Determine the (X, Y) coordinate at the center of the cell enclosing the given text.  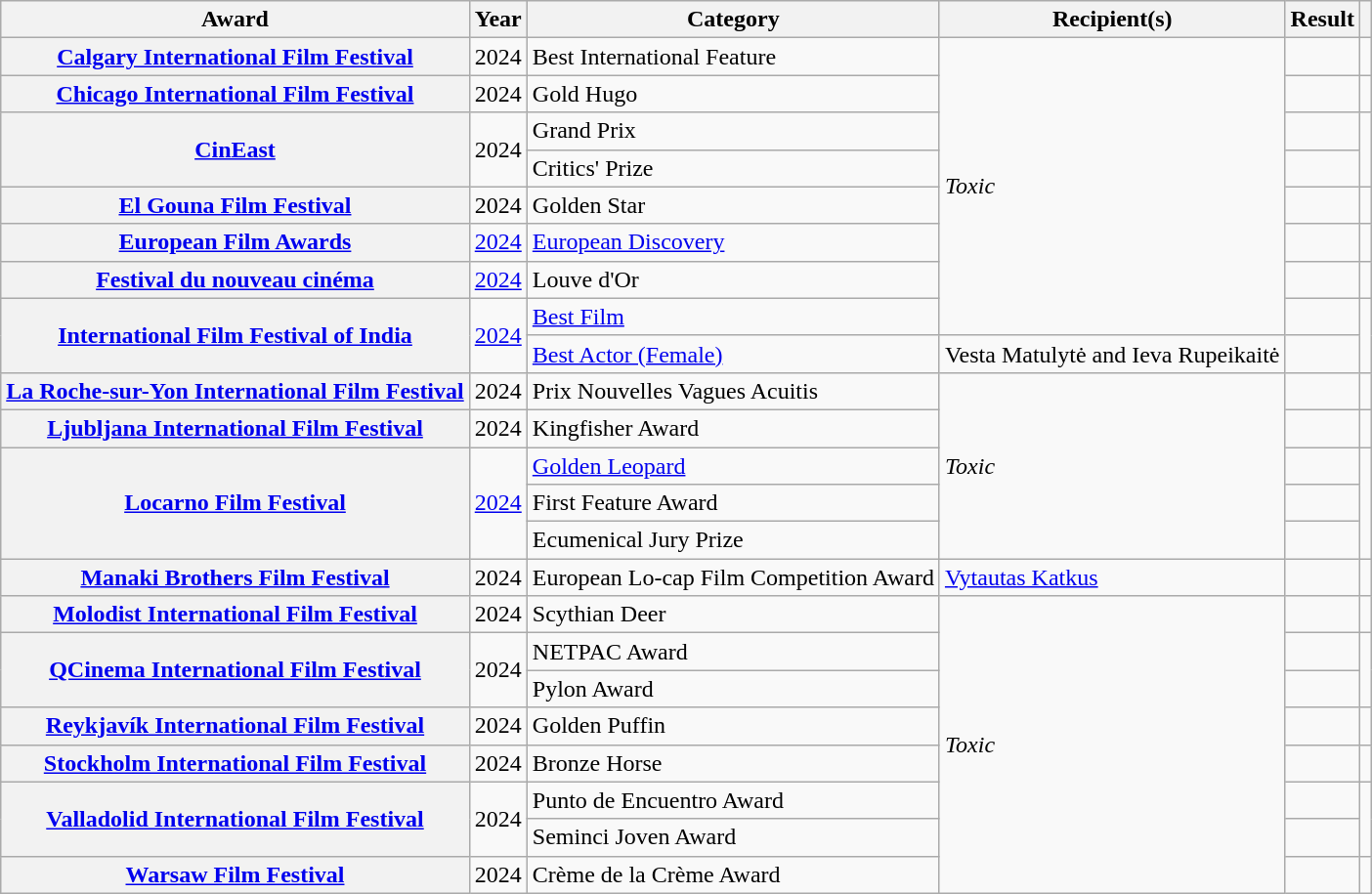
Manaki Brothers Film Festival (235, 577)
La Roche-sur-Yon International Film Festival (235, 391)
First Feature Award (733, 503)
Best International Feature (733, 57)
Scythian Deer (733, 615)
Seminci Joven Award (733, 837)
Louve d'Or (733, 279)
Critics' Prize (733, 168)
Molodist International Film Festival (235, 615)
Prix Nouvelles Vagues Acuitis (733, 391)
Stockholm International Film Festival (235, 763)
Crème de la Crème Award (733, 874)
European Film Awards (235, 242)
Chicago International Film Festival (235, 94)
Vytautas Katkus (1112, 577)
Calgary International Film Festival (235, 57)
Kingfisher Award (733, 428)
Result (1322, 20)
Best Film (733, 317)
Gold Hugo (733, 94)
El Gouna Film Festival (235, 205)
Warsaw Film Festival (235, 874)
Ljubljana International Film Festival (235, 428)
Recipient(s) (1112, 20)
Golden Leopard (733, 466)
Category (733, 20)
International Film Festival of India (235, 335)
QCinema International Film Festival (235, 670)
CinEast (235, 149)
Pylon Award (733, 689)
Festival du nouveau cinéma (235, 279)
Reykjavík International Film Festival (235, 726)
Year (498, 20)
Vesta Matulytė and Ieva Rupeikaitė (1112, 354)
NETPAC Award (733, 652)
Valladolid International Film Festival (235, 819)
Ecumenical Jury Prize (733, 540)
Punto de Encuentro Award (733, 800)
European Discovery (733, 242)
Golden Puffin (733, 726)
Best Actor (Female) (733, 354)
Golden Star (733, 205)
Grand Prix (733, 131)
European Lo-cap Film Competition Award (733, 577)
Award (235, 20)
Bronze Horse (733, 763)
Locarno Film Festival (235, 503)
